Locate the cell with the specified text and output its (x, y) center coordinate. 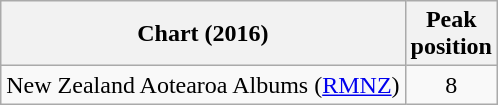
New Zealand Aotearoa Albums (RMNZ) (203, 85)
8 (451, 85)
Chart (2016) (203, 34)
Peakposition (451, 34)
